Capture the cell that displays the provided text and extract its [x, y] central coordinate. 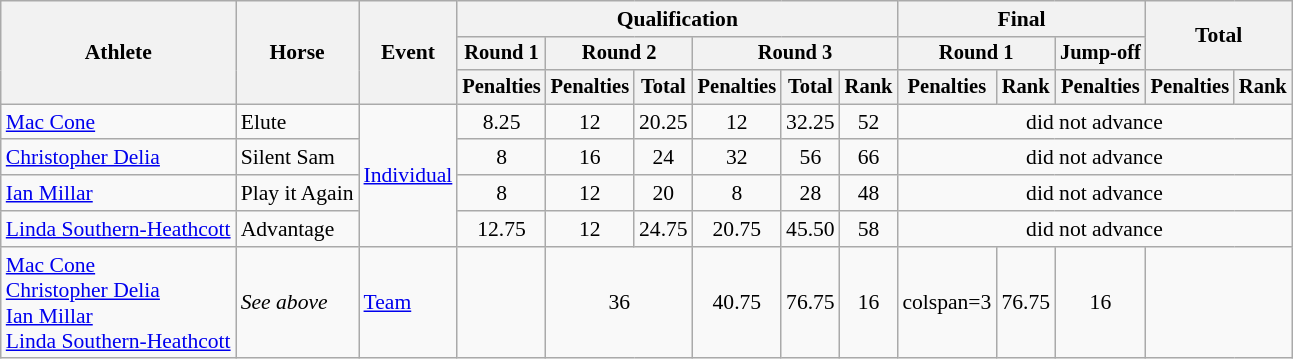
See above [298, 303]
20.25 [664, 122]
colspan=3 [946, 303]
Round 3 [796, 54]
32.25 [810, 122]
36 [620, 303]
32 [737, 158]
Advantage [298, 229]
Athlete [118, 52]
Mac ConeChristopher DeliaIan MillarLinda Southern-Heathcott [118, 303]
48 [869, 193]
Event [408, 52]
Qualification [677, 19]
24 [664, 158]
58 [869, 229]
Team [408, 303]
52 [869, 122]
Silent Sam [298, 158]
Final [1021, 19]
Individual [408, 175]
Jump-off [1100, 54]
24.75 [664, 229]
12.75 [501, 229]
Horse [298, 52]
Ian Millar [118, 193]
40.75 [737, 303]
Linda Southern-Heathcott [118, 229]
45.50 [810, 229]
56 [810, 158]
Elute [298, 122]
Play it Again [298, 193]
20 [664, 193]
Mac Cone [118, 122]
28 [810, 193]
Christopher Delia [118, 158]
20.75 [737, 229]
8.25 [501, 122]
66 [869, 158]
Round 2 [620, 54]
